Scan for the cell matching the given text and deliver its (x, y) coordinate at center. 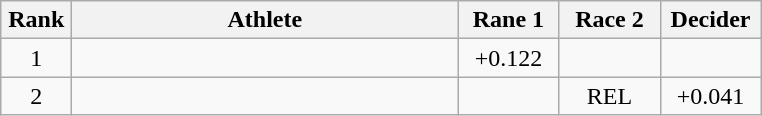
Rank (36, 20)
REL (610, 96)
Athlete (265, 20)
Decider (710, 20)
+0.122 (508, 58)
Race 2 (610, 20)
Rane 1 (508, 20)
+0.041 (710, 96)
1 (36, 58)
2 (36, 96)
